For the text-containing cell, return its midpoint in (x, y) coordinate format. 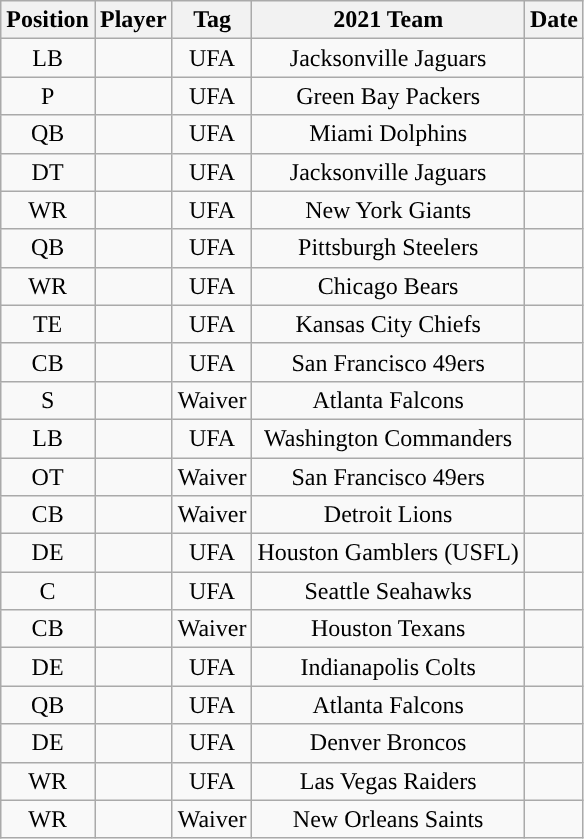
Chicago Bears (388, 286)
Date (554, 20)
New Orleans Saints (388, 819)
Denver Broncos (388, 743)
Indianapolis Colts (388, 667)
DT (48, 172)
Kansas City Chiefs (388, 324)
Miami Dolphins (388, 134)
Las Vegas Raiders (388, 781)
2021 Team (388, 20)
Player (133, 20)
New York Giants (388, 210)
TE (48, 324)
C (48, 591)
Green Bay Packers (388, 96)
P (48, 96)
Houston Texans (388, 629)
Pittsburgh Steelers (388, 248)
Detroit Lions (388, 515)
Position (48, 20)
Tag (212, 20)
S (48, 400)
Houston Gamblers (USFL) (388, 553)
Washington Commanders (388, 438)
Seattle Seahawks (388, 591)
OT (48, 477)
